Provide the (X, Y) coordinate of the cell's center where the given text is located.  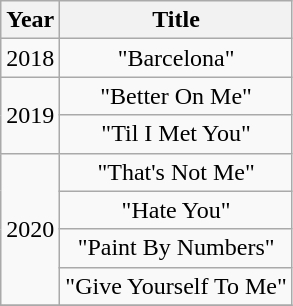
"Better On Me" (176, 96)
"Give Yourself To Me" (176, 286)
"Paint By Numbers" (176, 248)
"Hate You" (176, 210)
2020 (30, 229)
"That's Not Me" (176, 172)
"Barcelona" (176, 58)
2019 (30, 115)
Title (176, 20)
Year (30, 20)
2018 (30, 58)
"Til I Met You" (176, 134)
